Locate the cell with the specified text and output its [X, Y] center coordinate. 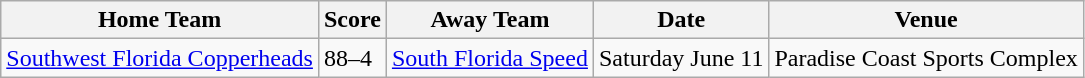
Home Team [160, 20]
Saturday June 11 [680, 58]
Away Team [490, 20]
Paradise Coast Sports Complex [926, 58]
88–4 [352, 58]
South Florida Speed [490, 58]
Date [680, 20]
Venue [926, 20]
Score [352, 20]
Southwest Florida Copperheads [160, 58]
